Provide the (X, Y) coordinate of the cell's center where the given text is located.  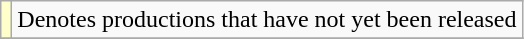
Denotes productions that have not yet been released (267, 20)
